Provide the (X, Y) coordinate of the cell's center where the given text is located.  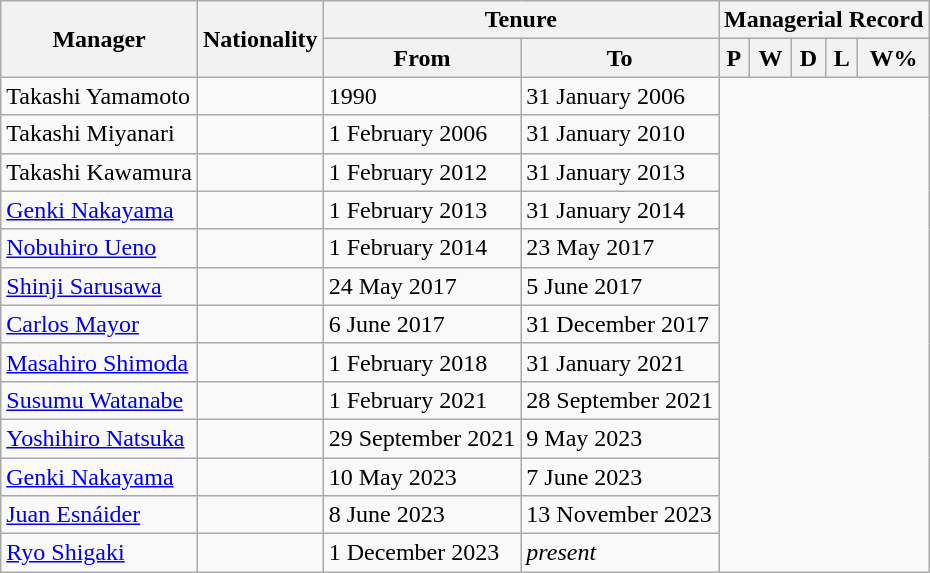
From (422, 58)
Takashi Yamamoto (100, 96)
28 September 2021 (620, 400)
5 June 2017 (620, 286)
1 February 2014 (422, 248)
W% (894, 58)
D (808, 58)
Ryo Shigaki (100, 553)
Manager (100, 39)
Shinji Sarusawa (100, 286)
31 January 2014 (620, 210)
Susumu Watanabe (100, 400)
present (620, 553)
1 December 2023 (422, 553)
9 May 2023 (620, 438)
31 December 2017 (620, 324)
1990 (422, 96)
Carlos Mayor (100, 324)
31 January 2021 (620, 362)
1 February 2006 (422, 134)
31 January 2006 (620, 96)
31 January 2010 (620, 134)
24 May 2017 (422, 286)
10 May 2023 (422, 477)
W (770, 58)
Yoshihiro Natsuka (100, 438)
Masahiro Shimoda (100, 362)
1 February 2018 (422, 362)
29 September 2021 (422, 438)
To (620, 58)
Nationality (260, 39)
Takashi Kawamura (100, 172)
13 November 2023 (620, 515)
L (842, 58)
31 January 2013 (620, 172)
23 May 2017 (620, 248)
6 June 2017 (422, 324)
Juan Esnáider (100, 515)
1 February 2012 (422, 172)
8 June 2023 (422, 515)
P (734, 58)
7 June 2023 (620, 477)
Takashi Miyanari (100, 134)
1 February 2013 (422, 210)
Tenure (520, 20)
1 February 2021 (422, 400)
Nobuhiro Ueno (100, 248)
Managerial Record (824, 20)
